Determine the [X, Y] coordinate at the center of the cell enclosing the given text.  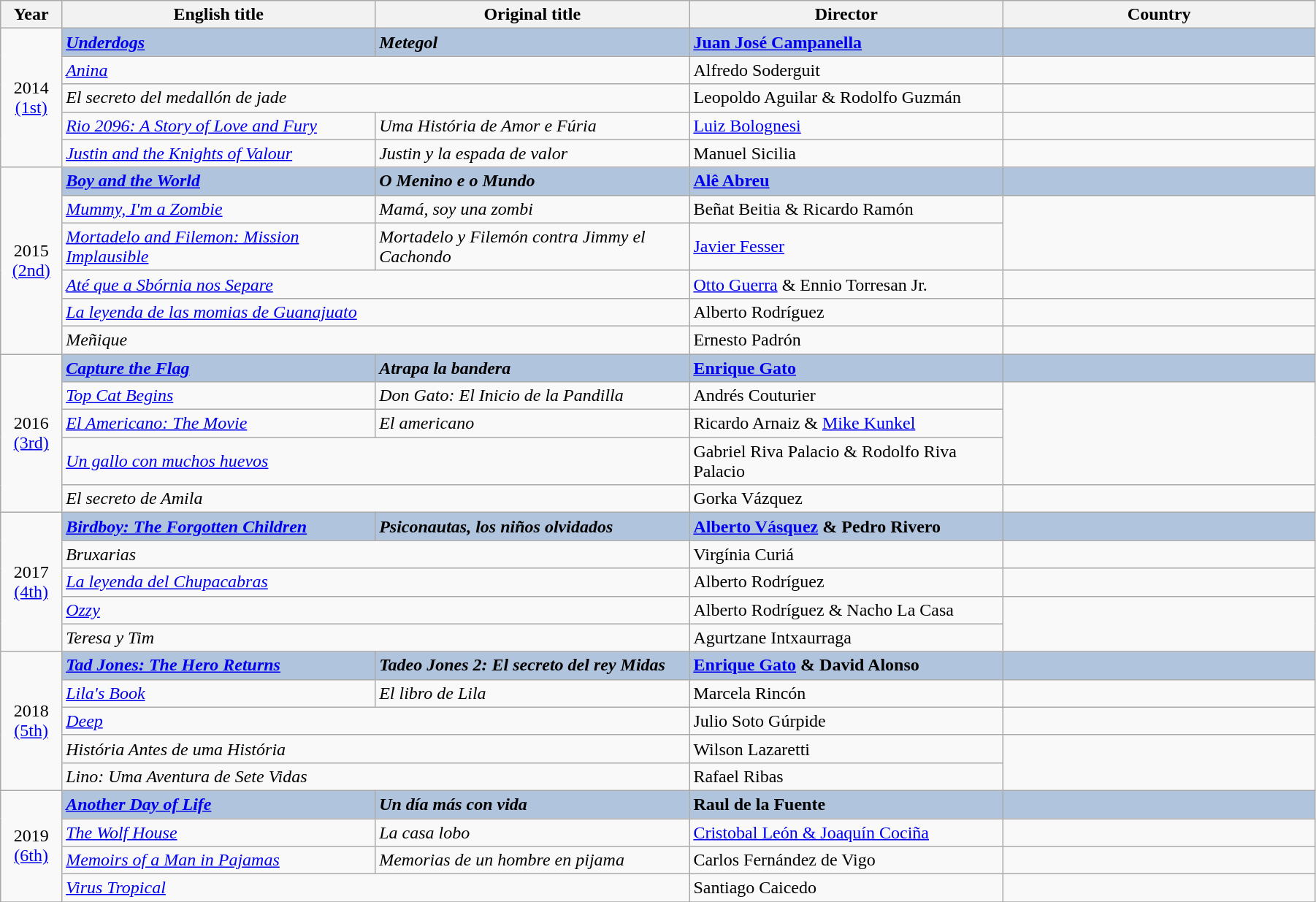
Mortadelo and Filemon: Mission Implausible [219, 247]
The Wolf House [219, 832]
Lila's Book [219, 693]
Mamá, soy una zombi [532, 209]
Alê Abreu [846, 181]
Birdboy: The Forgotten Children [219, 527]
Meñique [375, 340]
Andrés Couturier [846, 396]
Mummy, I'm a Zombie [219, 209]
Rafael Ribas [846, 776]
2014(1st) [31, 98]
Alberto Rodríguez & Nacho La Casa [846, 610]
Cristobal León & Joaquín Cociña [846, 832]
Otto Guerra & Ennio Torresan Jr. [846, 284]
Virgínia Curiá [846, 554]
2015(2nd) [31, 260]
Marcela Rincón [846, 693]
Un día más con vida [532, 804]
Javier Fesser [846, 247]
Year [31, 15]
Don Gato: El Inicio de la Pandilla [532, 396]
Uma História de Amor e Fúria [532, 126]
Lino: Uma Aventura de Sete Vidas [375, 776]
Deep [375, 721]
2017(4th) [31, 582]
Manuel Sicilia [846, 153]
Tadeo Jones 2: El secreto del rey Midas [532, 665]
El secreto del medallón de jade [375, 98]
Anina [375, 70]
El secreto de Amila [375, 499]
Psiconautas, los niños olvidados [532, 527]
Ernesto Padrón [846, 340]
Underdogs [219, 42]
Enrique Gato & David Alonso [846, 665]
Agurtzane Intxaurraga [846, 638]
2019(6th) [31, 846]
Até que a Sbórnia nos Separe [375, 284]
Memoirs of a Man in Pajamas [219, 860]
Juan José Campanella [846, 42]
Un gallo con muchos huevos [375, 462]
Gorka Vázquez [846, 499]
Rio 2096: A Story of Love and Fury [219, 126]
Teresa y Tim [375, 638]
Metegol [532, 42]
Justin and the Knights of Valour [219, 153]
Ricardo Arnaiz & Mike Kunkel [846, 424]
História Antes de uma História [375, 749]
Mortadelo y Filemón contra Jimmy el Cachondo [532, 247]
Beñat Beitia & Ricardo Ramón [846, 209]
Santiago Caicedo [846, 888]
2016(3rd) [31, 432]
El Americano: The Movie [219, 424]
Wilson Lazaretti [846, 749]
2018(5th) [31, 721]
Another Day of Life [219, 804]
Enrique Gato [846, 367]
Justin y la espada de valor [532, 153]
English title [219, 15]
Memorias de un hombre en pijama [532, 860]
La leyenda de las momias de Guanajuato [375, 312]
Director [846, 15]
Gabriel Riva Palacio & Rodolfo Riva Palacio [846, 462]
O Menino e o Mundo [532, 181]
El libro de Lila [532, 693]
Bruxarias [375, 554]
Julio Soto Gúrpide [846, 721]
Country [1160, 15]
La casa lobo [532, 832]
Raul de la Fuente [846, 804]
Ozzy [375, 610]
La leyenda del Chupacabras [375, 582]
Boy and the World [219, 181]
Virus Tropical [375, 888]
Original title [532, 15]
El americano [532, 424]
Tad Jones: The Hero Returns [219, 665]
Alfredo Soderguit [846, 70]
Atrapa la bandera [532, 367]
Leopoldo Aguilar & Rodolfo Guzmán [846, 98]
Alberto Vásquez & Pedro Rivero [846, 527]
Carlos Fernández de Vigo [846, 860]
Top Cat Begins [219, 396]
Luiz Bolognesi [846, 126]
Capture the Flag [219, 367]
